Detect which cell encompasses the target text, then output its (x, y) center coordinate. 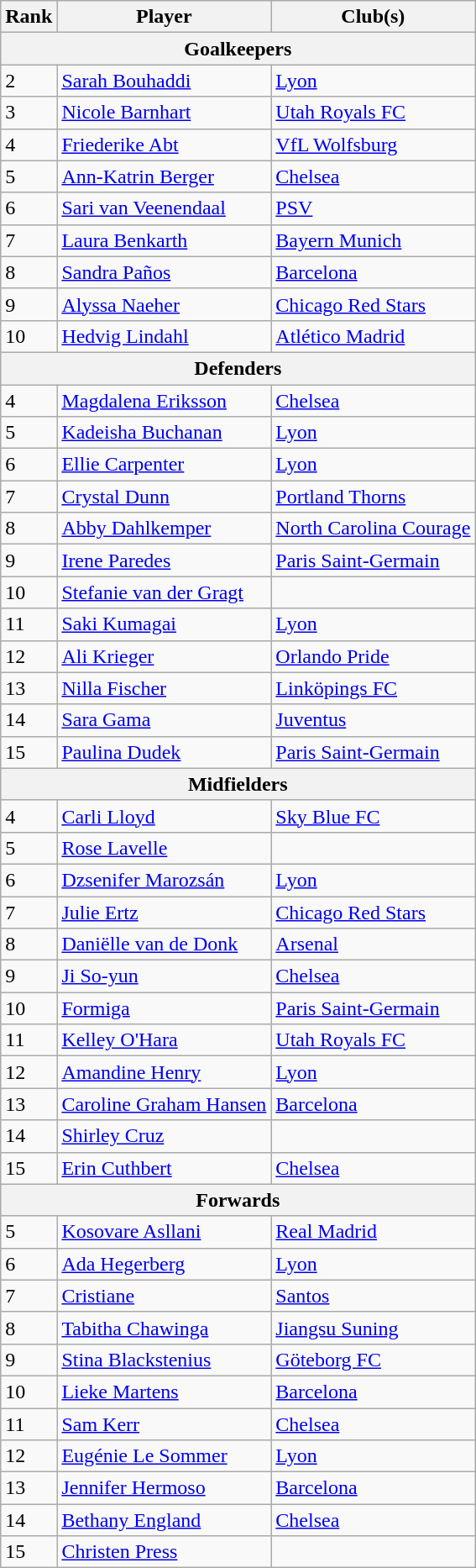
North Carolina Courage (373, 529)
Atlético Madrid (373, 336)
Cristiane (165, 1296)
Caroline Graham Hansen (165, 1104)
Crystal Dunn (165, 497)
Lieke Martens (165, 1392)
Alyssa Naeher (165, 304)
Nilla Fischer (165, 688)
Defenders (238, 368)
Ellie Carpenter (165, 465)
Forwards (238, 1200)
Amandine Henry (165, 1072)
Rank (29, 17)
Juventus (373, 720)
Kadeisha Buchanan (165, 433)
2 (29, 81)
Ji So-yun (165, 976)
Eugénie Le Sommer (165, 1456)
Julie Ertz (165, 912)
Carli Lloyd (165, 816)
Laura Benkarth (165, 240)
Saki Kumagai (165, 624)
Erin Cuthbert (165, 1168)
Magdalena Eriksson (165, 401)
Sky Blue FC (373, 816)
Sam Kerr (165, 1424)
Göteborg FC (373, 1360)
Stefanie van der Gragt (165, 592)
Jennifer Hermoso (165, 1488)
Abby Dahlkemper (165, 529)
Daniëlle van de Donk (165, 944)
Ali Krieger (165, 656)
PSV (373, 208)
Kelley O'Hara (165, 1040)
Bayern Munich (373, 240)
Christen Press (165, 1552)
Dzsenifer Marozsán (165, 880)
Bethany England (165, 1520)
Rose Lavelle (165, 848)
Real Madrid (373, 1232)
Nicole Barnhart (165, 113)
Ada Hegerberg (165, 1264)
Midfielders (238, 784)
Goalkeepers (238, 49)
Portland Thorns (373, 497)
Sara Gama (165, 720)
VfL Wolfsburg (373, 145)
Paulina Dudek (165, 752)
Santos (373, 1296)
Linköpings FC (373, 688)
Sarah Bouhaddi (165, 81)
Shirley Cruz (165, 1136)
Hedvig Lindahl (165, 336)
Ann-Katrin Berger (165, 176)
Sandra Paños (165, 272)
Club(s) (373, 17)
Jiangsu Suning (373, 1328)
Kosovare Asllani (165, 1232)
Stina Blackstenius (165, 1360)
Formiga (165, 1008)
Friederike Abt (165, 145)
Irene Paredes (165, 560)
Sari van Veenendaal (165, 208)
Player (165, 17)
Arsenal (373, 944)
Orlando Pride (373, 656)
Tabitha Chawinga (165, 1328)
3 (29, 113)
